From the cell containing the given text, extract its center point as (x, y) coordinate. 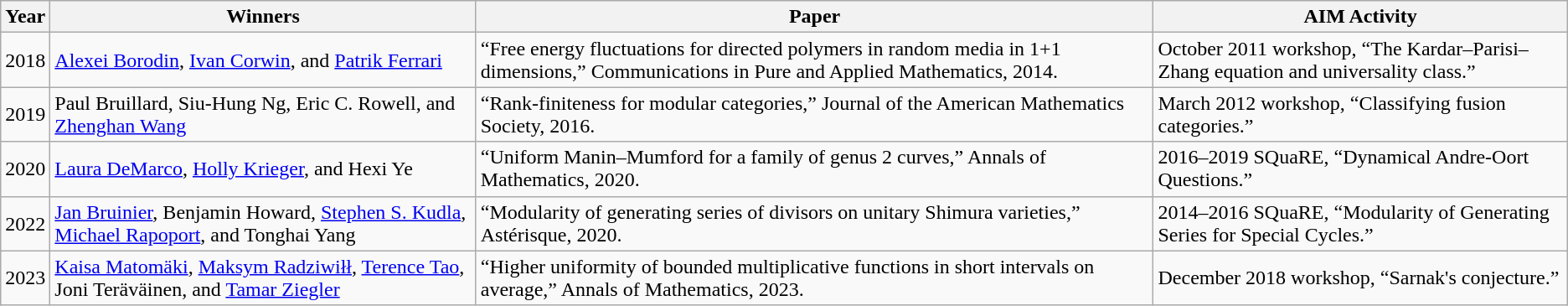
2022 (25, 223)
Year (25, 17)
2023 (25, 278)
2020 (25, 169)
December 2018 workshop, “Sarnak's conjecture.” (1360, 278)
Paper (814, 17)
2018 (25, 60)
2016–2019 SQuaRE, “Dynamical Andre-Oort Questions.” (1360, 169)
“Modularity of generating series of divisors on unitary Shimura varieties,” Astérisque, 2020. (814, 223)
Kaisa Matomäki, Maksym Radziwiłł, Terence Tao, Joni Teräväinen, and Tamar Ziegler (263, 278)
Alexei Borodin, Ivan Corwin, and Patrik Ferrari (263, 60)
Laura DeMarco, Holly Krieger, and Hexi Ye (263, 169)
March 2012 workshop, “Classifying fusion categories.” (1360, 114)
“Free energy fluctuations for directed polymers in random media in 1+1 dimensions,” Communications in Pure and Applied Mathematics, 2014. (814, 60)
“Higher uniformity of bounded multiplicative functions in short intervals on average,” Annals of Mathematics, 2023. (814, 278)
October 2011 workshop, “The Kardar–Parisi–Zhang equation and universality class.” (1360, 60)
Winners (263, 17)
“Rank-finiteness for modular categories,” Journal of the American Mathematics Society, 2016. (814, 114)
“Uniform Manin–Mumford for a family of genus 2 curves,” Annals of Mathematics, 2020. (814, 169)
Paul Bruillard, Siu-Hung Ng, Eric C. Rowell, and Zhenghan Wang (263, 114)
Jan Bruinier, Benjamin Howard, Stephen S. Kudla, Michael Rapoport, and Tonghai Yang (263, 223)
AIM Activity (1360, 17)
2019 (25, 114)
2014–2016 SQuaRE, “Modularity of Generating Series for Special Cycles.” (1360, 223)
